Scan for the cell matching the given text and deliver its [X, Y] coordinate at center. 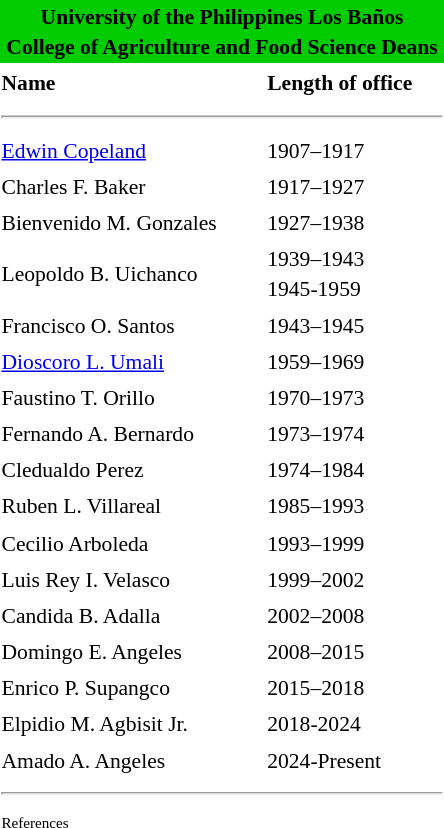
1927–1938 [355, 222]
2018-2024 [355, 724]
1985–1993 [355, 506]
Fernando A. Bernardo [132, 434]
Elpidio M. Agbisit Jr. [132, 724]
Ruben L. Villareal [132, 506]
Cledualdo Perez [132, 470]
1999–2002 [355, 578]
Name [132, 82]
Charles F. Baker [132, 186]
2024-Present [355, 760]
Francisco O. Santos [132, 324]
2015–2018 [355, 688]
Edwin Copeland [132, 150]
Enrico P. Supangco [132, 688]
1993–1999 [355, 542]
1943–1945 [355, 324]
Dioscoro L. Umali [132, 362]
2002–2008 [355, 614]
University of the Philippines Los BañosCollege of Agriculture and Food Science Deans [222, 32]
Candida B. Adalla [132, 614]
1939–19431945-1959 [355, 274]
1959–1969 [355, 362]
1917–1927 [355, 186]
1907–1917 [355, 150]
2008–2015 [355, 652]
Luis Rey I. Velasco [132, 578]
1974–1984 [355, 470]
Leopoldo B. Uichanco [132, 274]
Cecilio Arboleda [132, 542]
1970–1973 [355, 398]
1973–1974 [355, 434]
Length of office [355, 82]
Bienvenido M. Gonzales [132, 222]
Amado A. Angeles [132, 760]
Domingo E. Angeles [132, 652]
Faustino T. Orillo [132, 398]
